From the cell containing the given text, extract its center point as (X, Y) coordinate. 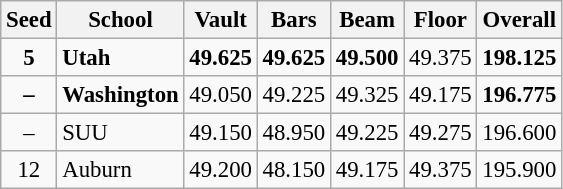
49.050 (220, 95)
Utah (120, 58)
Washington (120, 95)
Floor (440, 20)
5 (29, 58)
49.325 (366, 95)
Seed (29, 20)
49.200 (220, 170)
Beam (366, 20)
Vault (220, 20)
Auburn (120, 170)
Overall (520, 20)
48.150 (294, 170)
195.900 (520, 170)
196.775 (520, 95)
198.125 (520, 58)
School (120, 20)
Bars (294, 20)
48.950 (294, 133)
SUU (120, 133)
49.275 (440, 133)
49.500 (366, 58)
12 (29, 170)
49.150 (220, 133)
196.600 (520, 133)
